Locate the cell with the specified text and output its (X, Y) center coordinate. 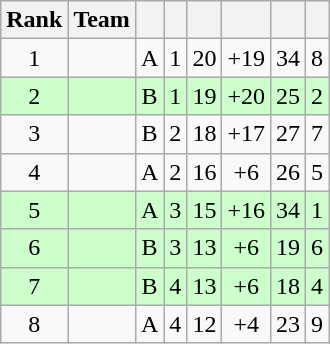
25 (288, 96)
Rank (34, 20)
26 (288, 172)
+20 (246, 96)
9 (318, 324)
Team (102, 20)
15 (204, 210)
23 (288, 324)
12 (204, 324)
+17 (246, 134)
20 (204, 58)
16 (204, 172)
+19 (246, 58)
+4 (246, 324)
27 (288, 134)
+16 (246, 210)
